Capture the cell that displays the provided text and extract its [X, Y] central coordinate. 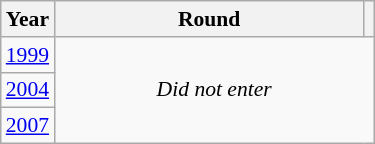
Did not enter [214, 90]
2007 [28, 126]
Round [209, 19]
2004 [28, 90]
1999 [28, 55]
Year [28, 19]
